Return the (X, Y) coordinate for the center point of the cell that contains the specified text.  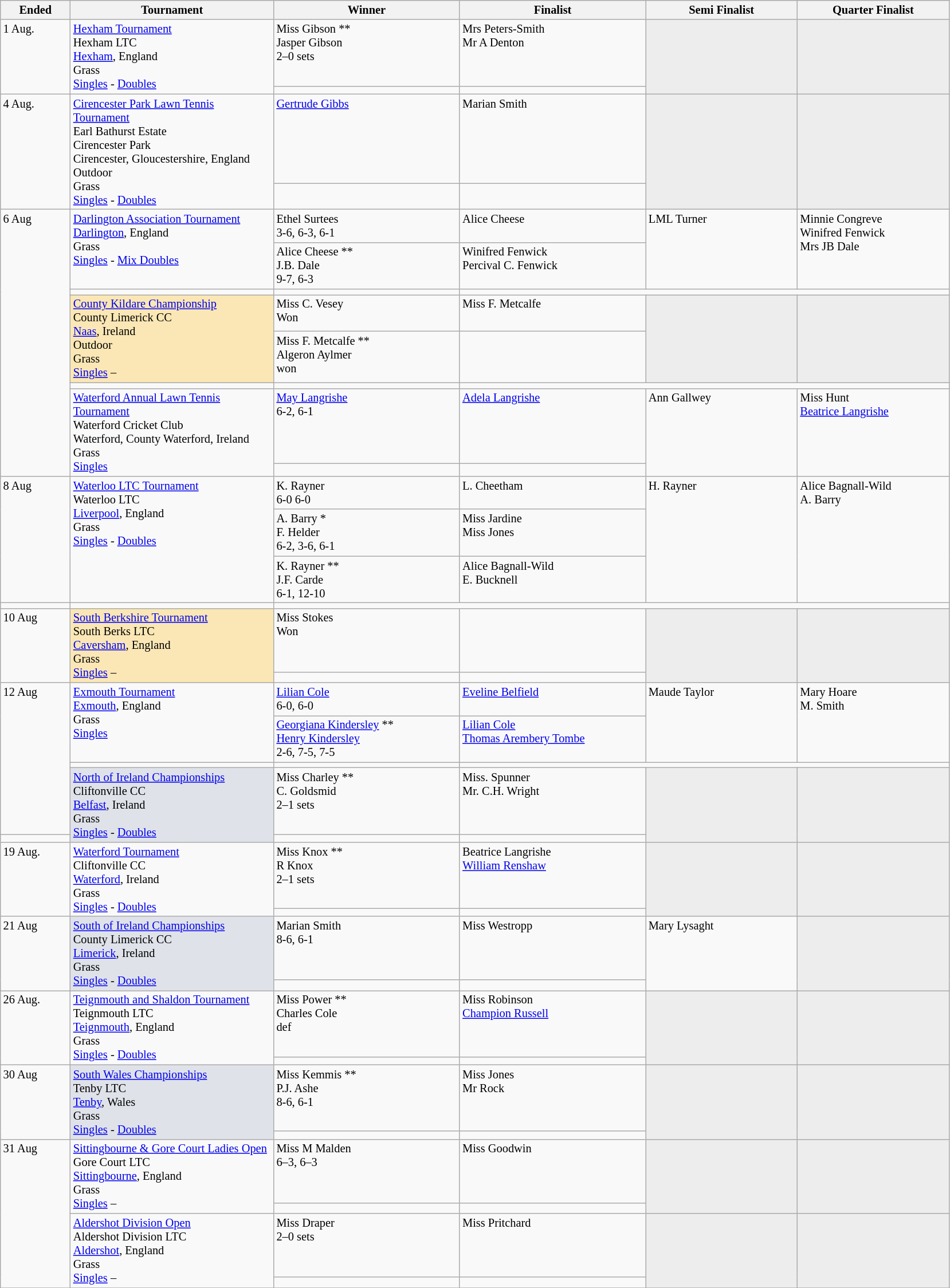
Waterford Annual Lawn Tennis TournamentWaterford Cricket ClubWaterford, County Waterford, IrelandGrassSingles (172, 432)
21 Aug (36, 954)
Miss Charley ** C. Goldsmid2–1 sets (367, 801)
May Langrishe6-2, 6-1 (367, 426)
Semi Finalist (722, 10)
Ann Gallwey (722, 432)
Marian Smith8-6, 6-1 (367, 948)
26 Aug. (36, 1027)
Alice Cheese ** J.B. Dale 9-7, 6-3 (367, 266)
Winner (367, 10)
K. Rayner6-0 6-0 (367, 493)
10 Aug (36, 645)
Tournament (172, 10)
South Berkshire TournamentSouth Berks LTCCaversham, EnglandGrassSingles – (172, 645)
1 Aug. (36, 57)
19 Aug. (36, 879)
Miss Jones Mr Rock (552, 1098)
Georgiana Kindersley ** Henry Kindersley2-6, 7-5, 7-5 (367, 739)
Miss Knox ** R Knox2–1 sets (367, 875)
Gertrude Gibbs (367, 139)
K. Rayner ** J.F. Carde6-1, 12-10 (367, 580)
6 Aug (36, 342)
Miss Westropp (552, 948)
Adela Langrishe (552, 426)
Teignmouth and Shaldon TournamentTeignmouth LTCTeignmouth, EnglandGrassSingles - Doubles (172, 1027)
L. Cheetham (552, 493)
Miss. Spunner Mr. C.H. Wright (552, 801)
Waterloo LTC TournamentWaterloo LTCLiverpool, EnglandGrassSingles - Doubles (172, 539)
Marian Smith (552, 139)
South Wales ChampionshipsTenby LTC Tenby, WalesGrassSingles - Doubles (172, 1102)
Miss Pritchard (552, 1245)
South of Ireland ChampionshipsCounty Limerick CC Limerick, IrelandGrassSingles - Doubles (172, 954)
Miss Hunt Beatrice Langrishe (873, 432)
Alice Bagnall-Wild A. Barry (873, 539)
Miss StokesWon (367, 640)
Miss Robinson Champion Russell (552, 1023)
Ended (36, 10)
Lilian Cole Thomas Arembery Tombe (552, 739)
Hexham TournamentHexham LTCHexham, EnglandGrassSingles - Doubles (172, 57)
Miss C. VeseyWon (367, 313)
Mrs Peters-Smith Mr A Denton (552, 53)
31 Aug (36, 1213)
LML Turner (722, 249)
Eveline Belfield (552, 699)
Miss M Malden 6–3, 6–3 (367, 1171)
Miss Jardine Miss Jones (552, 533)
Mary Lysaght (722, 954)
Miss Goodwin (552, 1171)
Miss Gibson ** Jasper Gibson2–0 sets (367, 53)
Miss F. Metcalfe (552, 313)
North of Ireland ChampionshipsCliftonville CCBelfast, IrelandGrassSingles - Doubles (172, 805)
H. Rayner (722, 539)
Ethel Surtees3-6, 6-3, 6-1 (367, 226)
Alice Cheese (552, 226)
A. Barry * F. Helder 6-2, 3-6, 6-1 (367, 533)
Miss F. Metcalfe ** Algeron Aylmerwon (367, 357)
Cirencester Park Lawn Tennis TournamentEarl Bathurst EstateCirencester Park Cirencester, Gloucestershire, EnglandOutdoorGrassSingles - Doubles (172, 152)
Darlington Association Tournament Darlington, EnglandGrassSingles - Mix Doubles (172, 249)
Mary Hoare M. Smith (873, 723)
Quarter Finalist (873, 10)
8 Aug (36, 539)
Miss Draper2–0 sets (367, 1245)
Beatrice Langrishe William Renshaw (552, 875)
County Kildare ChampionshipCounty Limerick CCNaas, IrelandOutdoorGrassSingles – (172, 338)
Finalist (552, 10)
Exmouth TournamentExmouth, EnglandGrassSingles (172, 723)
Waterford TournamentCliftonville CCWaterford, IrelandGrassSingles - Doubles (172, 879)
Miss Kemmis ** P.J. Ashe8-6, 6-1 (367, 1098)
Sittingbourne & Gore Court Ladies OpenGore Court LTCSittingbourne, EnglandGrassSingles – (172, 1176)
Miss Power ** Charles Coledef (367, 1023)
4 Aug. (36, 152)
30 Aug (36, 1102)
Alice Bagnall-Wild E. Bucknell (552, 580)
Aldershot Division OpenAldershot Division LTCAldershot, EnglandGrassSingles – (172, 1250)
Maude Taylor (722, 723)
Lilian Cole6-0, 6-0 (367, 699)
Minnie Congreve Winifred Fenwick Mrs JB Dale (873, 249)
Winifred Fenwick Percival C. Fenwick (552, 266)
12 Aug (36, 758)
